Pinpoint the cell where the given text exists, returning its [X, Y] midpoint coordinate. 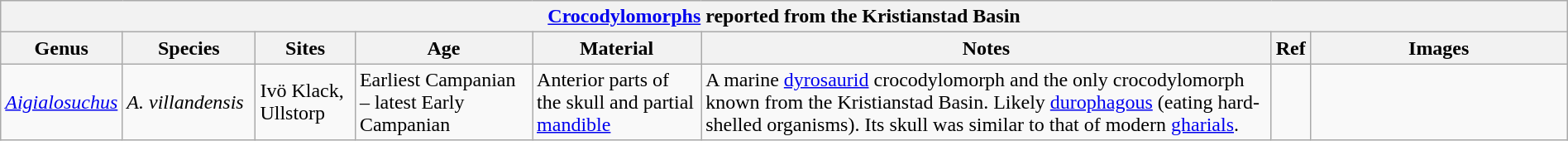
A. villandensis [189, 102]
Images [1439, 48]
Material [617, 48]
Aigialosuchus [61, 102]
Anterior parts of the skull and partial mandible [617, 102]
Ivö Klack, Ullstorp [305, 102]
Notes [986, 48]
Crocodylomorphs reported from the Kristianstad Basin [784, 17]
Earliest Campanian – latest Early Campanian [443, 102]
Species [189, 48]
Age [443, 48]
Genus [61, 48]
Ref [1290, 48]
Sites [305, 48]
